Locate the cell with the specified text and output its [X, Y] center coordinate. 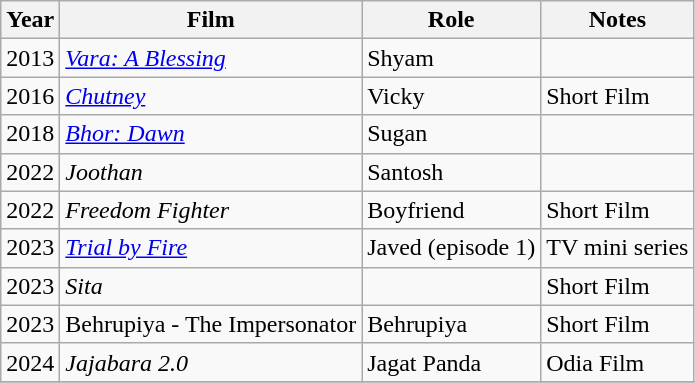
Jagat Panda [452, 362]
Sugan [452, 134]
Role [452, 20]
Year [30, 20]
Javed (episode 1) [452, 248]
2018 [30, 134]
Film [211, 20]
Boyfriend [452, 210]
Bhor: Dawn [211, 134]
TV mini series [618, 248]
Santosh [452, 172]
Freedom Fighter [211, 210]
Jajabara 2.0 [211, 362]
Vicky [452, 96]
Notes [618, 20]
Sita [211, 286]
Odia Film [618, 362]
Vara: A Blessing [211, 58]
Joothan [211, 172]
2016 [30, 96]
2024 [30, 362]
Shyam [452, 58]
Chutney [211, 96]
Behrupiya - The Impersonator [211, 324]
2013 [30, 58]
Trial by Fire [211, 248]
Behrupiya [452, 324]
